Provide the [X, Y] coordinate of the cell's center where the given text is located.  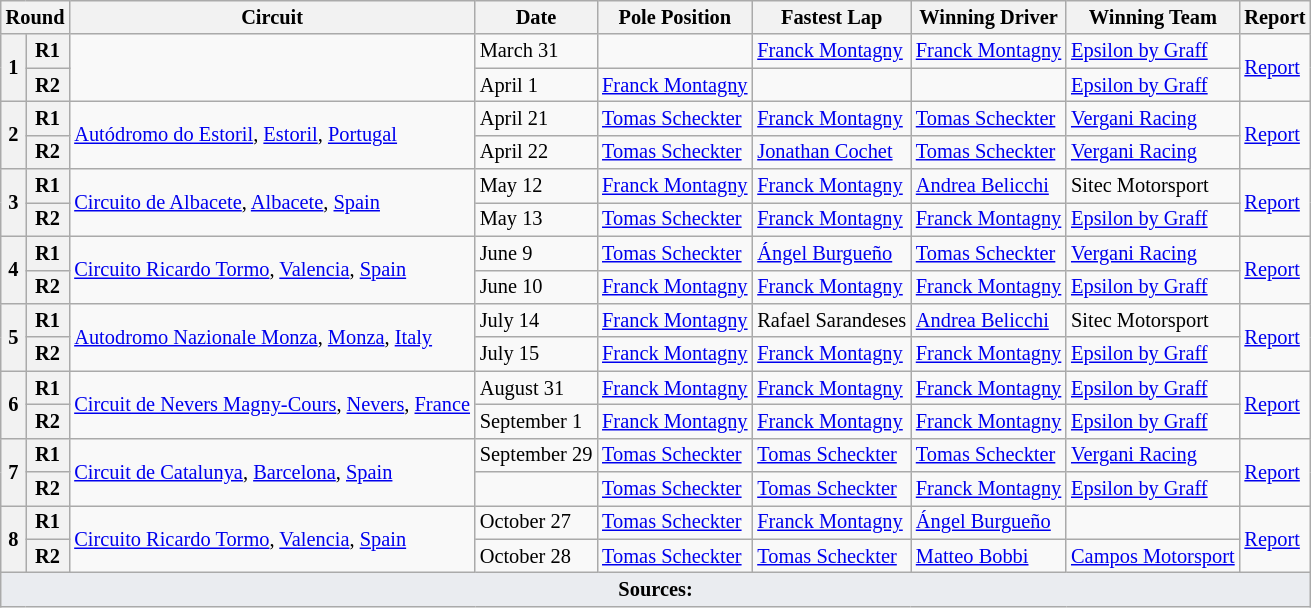
Circuit [272, 17]
Jonathan Cochet [832, 152]
Date [536, 17]
Winning Team [1152, 17]
3 [14, 202]
Pole Position [674, 17]
Winning Driver [988, 17]
March 31 [536, 51]
Fastest Lap [832, 17]
5 [14, 336]
6 [14, 404]
May 13 [536, 219]
8 [14, 538]
4 [14, 270]
October 27 [536, 522]
August 31 [536, 388]
2 [14, 134]
Circuito de Albacete, Albacete, Spain [272, 202]
May 12 [536, 186]
September 1 [536, 421]
Round [36, 17]
Autódromo do Estoril, Estoril, Portugal [272, 134]
Matteo Bobbi [988, 556]
October 28 [536, 556]
Rafael Sarandeses [832, 320]
Sources: [656, 589]
Campos Motorsport [1152, 556]
Circuit de Catalunya, Barcelona, Spain [272, 472]
April 1 [536, 85]
Circuit de Nevers Magny-Cours, Nevers, France [272, 404]
June 10 [536, 287]
July 14 [536, 320]
1 [14, 68]
June 9 [536, 253]
July 15 [536, 354]
7 [14, 472]
Autodromo Nazionale Monza, Monza, Italy [272, 336]
April 22 [536, 152]
September 29 [536, 455]
April 21 [536, 118]
